Return the (x, y) coordinate for the center point of the cell that contains the specified text.  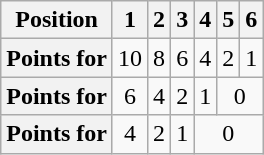
10 (130, 58)
Position (57, 20)
5 (228, 20)
3 (182, 20)
8 (160, 58)
